Determine the (X, Y) coordinate at the center of the cell enclosing the given text.  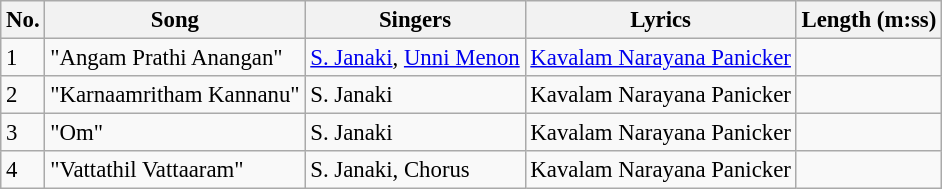
"Om" (175, 133)
1 (23, 58)
No. (23, 20)
"Karnaamritham Kannanu" (175, 95)
"Angam Prathi Anangan" (175, 58)
S. Janaki, Unni Menon (415, 58)
4 (23, 170)
Length (m:ss) (868, 20)
S. Janaki, Chorus (415, 170)
Singers (415, 20)
2 (23, 95)
Song (175, 20)
3 (23, 133)
Lyrics (660, 20)
"Vattathil Vattaaram" (175, 170)
